Output the (x, y) coordinate of the center of the cell containing the given text.  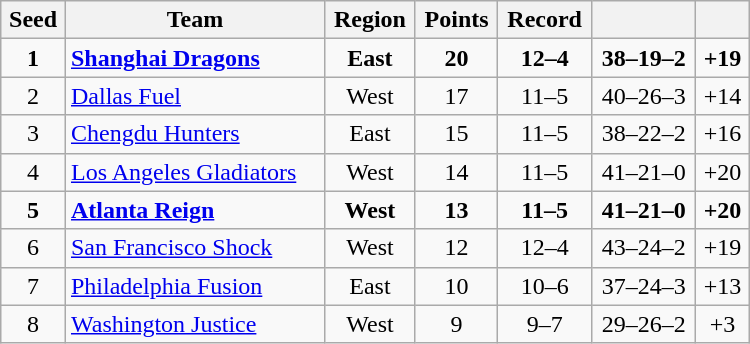
Atlanta Reign (194, 210)
37–24–3 (644, 286)
4 (34, 172)
Philadelphia Fusion (194, 286)
9–7 (545, 324)
9 (456, 324)
Region (370, 20)
6 (34, 248)
2 (34, 96)
12 (456, 248)
10–6 (545, 286)
+14 (722, 96)
Points (456, 20)
7 (34, 286)
Seed (34, 20)
38–22–2 (644, 134)
Dallas Fuel (194, 96)
+16 (722, 134)
17 (456, 96)
43–24–2 (644, 248)
5 (34, 210)
San Francisco Shock (194, 248)
+13 (722, 286)
Record (545, 20)
Team (194, 20)
8 (34, 324)
15 (456, 134)
10 (456, 286)
Washington Justice (194, 324)
29–26–2 (644, 324)
Chengdu Hunters (194, 134)
+3 (722, 324)
14 (456, 172)
1 (34, 58)
20 (456, 58)
Shanghai Dragons (194, 58)
Los Angeles Gladiators (194, 172)
40–26–3 (644, 96)
38–19–2 (644, 58)
3 (34, 134)
13 (456, 210)
